Extract the (X, Y) coordinate from the center of the cell holding the provided text.  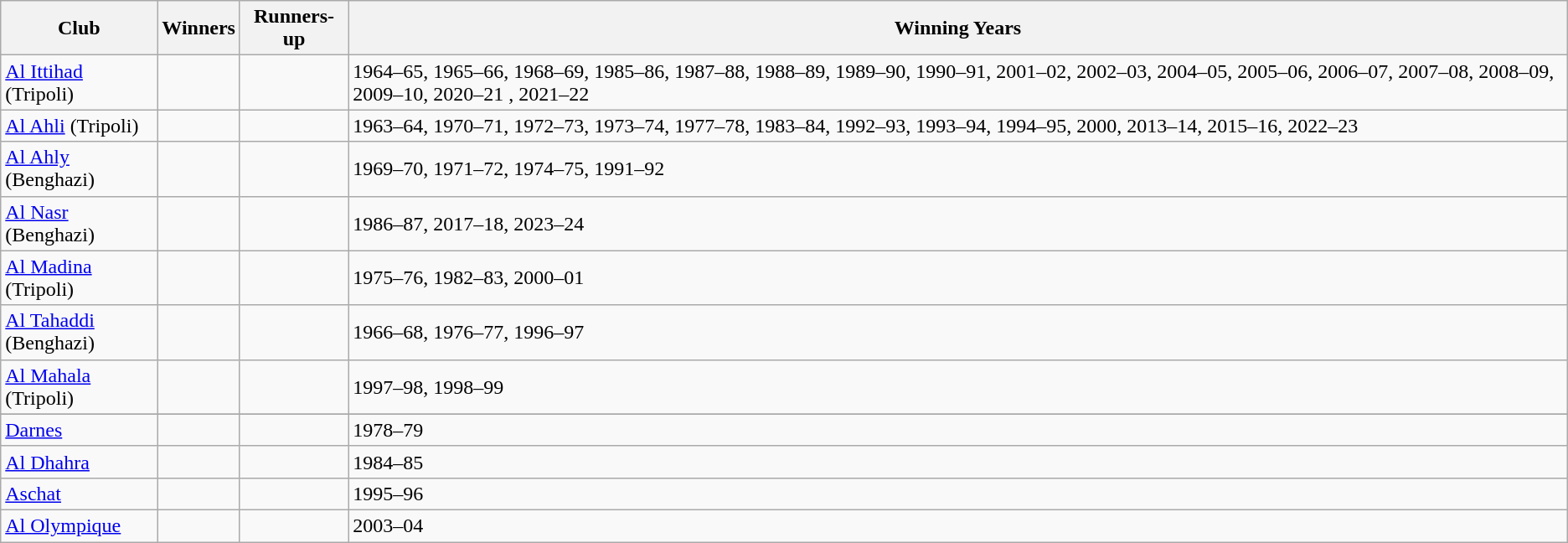
Al Ahli (Tripoli) (79, 126)
Al Nasr (Benghazi) (79, 223)
Al Olympique (79, 525)
Al Ittihad (Tripoli) (79, 82)
Al Madina (Tripoli) (79, 278)
Al Dhahra (79, 462)
Darnes (79, 430)
Al Mahala (Tripoli) (79, 387)
Club (79, 28)
Winning Years (958, 28)
1997–98, 1998–99 (958, 387)
Al Ahly (Benghazi) (79, 169)
1963–64, 1970–71, 1972–73, 1973–74, 1977–78, 1983–84, 1992–93, 1993–94, 1994–95, 2000, 2013–14, 2015–16, 2022–23 (958, 126)
Winners (199, 28)
Al Tahaddi (Benghazi) (79, 332)
Runners-up (293, 28)
1975–76, 1982–83, 2000–01 (958, 278)
1986–87, 2017–18, 2023–24 (958, 223)
1995–96 (958, 494)
2003–04 (958, 525)
1984–85 (958, 462)
1969–70, 1971–72, 1974–75, 1991–92 (958, 169)
Aschat (79, 494)
1978–79 (958, 430)
1966–68, 1976–77, 1996–97 (958, 332)
